For the text-containing cell, return its midpoint in (x, y) coordinate format. 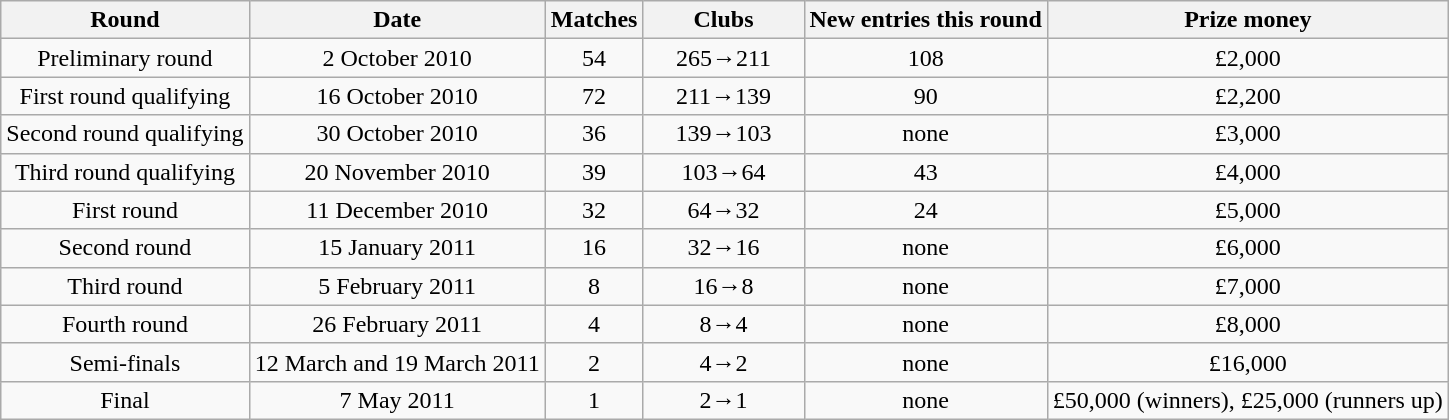
£2,000 (1248, 58)
Clubs (724, 20)
54 (594, 58)
20 November 2010 (397, 172)
£2,200 (1248, 96)
Third round (125, 286)
Fourth round (125, 324)
Second round (125, 248)
5 February 2011 (397, 286)
£16,000 (1248, 362)
2 (594, 362)
£8,000 (1248, 324)
30 October 2010 (397, 134)
£3,000 (1248, 134)
Prize money (1248, 20)
103→64 (724, 172)
2 October 2010 (397, 58)
First round qualifying (125, 96)
2→1 (724, 400)
Semi-finals (125, 362)
Preliminary round (125, 58)
Final (125, 400)
4→2 (724, 362)
24 (926, 210)
£6,000 (1248, 248)
Round (125, 20)
16 October 2010 (397, 96)
Third round qualifying (125, 172)
Date (397, 20)
£50,000 (winners), £25,000 (runners up) (1248, 400)
12 March and 19 March 2011 (397, 362)
108 (926, 58)
16→8 (724, 286)
8→4 (724, 324)
72 (594, 96)
265→211 (724, 58)
8 (594, 286)
16 (594, 248)
90 (926, 96)
£7,000 (1248, 286)
7 May 2011 (397, 400)
211→139 (724, 96)
64→32 (724, 210)
32 (594, 210)
1 (594, 400)
36 (594, 134)
New entries this round (926, 20)
26 February 2011 (397, 324)
43 (926, 172)
First round (125, 210)
139→103 (724, 134)
Second round qualifying (125, 134)
4 (594, 324)
Matches (594, 20)
15 January 2011 (397, 248)
39 (594, 172)
32→16 (724, 248)
£5,000 (1248, 210)
£4,000 (1248, 172)
11 December 2010 (397, 210)
